Extract the (X, Y) coordinate from the center of the cell holding the provided text.  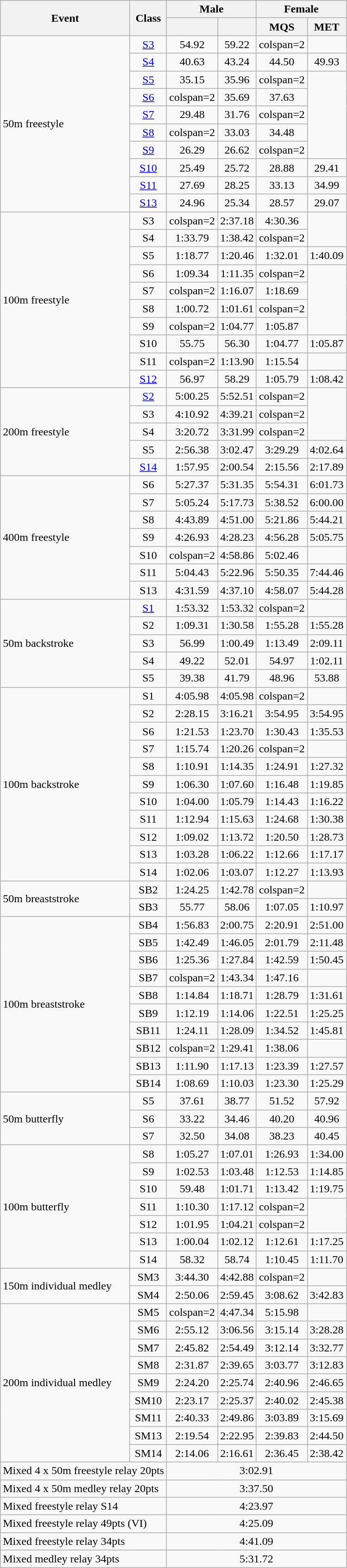
1:10.97 (327, 907)
4:51.00 (237, 520)
28.25 (237, 185)
24.96 (192, 203)
2:20.91 (282, 925)
55.77 (192, 907)
2:28.15 (192, 713)
3:02.91 (257, 1471)
5:02.46 (282, 555)
SM3 (148, 1277)
1:16.07 (237, 291)
1:20.26 (237, 749)
200m freestyle (65, 432)
4:31.59 (192, 590)
1:50.45 (327, 960)
2:39.65 (237, 1365)
33.22 (192, 1119)
2:38.42 (327, 1453)
5:54.31 (282, 484)
1:17.12 (237, 1207)
57.92 (327, 1101)
3:03.89 (282, 1418)
58.32 (192, 1259)
2:59.45 (237, 1295)
2:50.06 (192, 1295)
Male (212, 9)
3:28.28 (327, 1330)
49.93 (327, 62)
5:05.75 (327, 538)
5:44.28 (327, 590)
31.76 (237, 115)
1:25.25 (327, 1013)
1:18.69 (282, 291)
Mixed freestyle relay S14 (83, 1506)
58.29 (237, 379)
1:42.78 (237, 890)
Mixed 4 x 50m medley relay 20pts (83, 1488)
1:07.60 (237, 784)
SB8 (148, 995)
5:22.96 (237, 573)
1:15.74 (192, 749)
1:23.39 (282, 1066)
3:08.62 (282, 1295)
SB6 (148, 960)
1:18.71 (237, 995)
3:37.50 (257, 1488)
2:01.79 (282, 942)
1:22.51 (282, 1013)
4:26.93 (192, 538)
SB3 (148, 907)
SM13 (148, 1436)
1:08.69 (192, 1084)
5:04.43 (192, 573)
35.15 (192, 80)
Mixed freestyle relay 34pts (83, 1541)
34.48 (282, 132)
1:17.17 (327, 855)
1:06.22 (237, 855)
5:52.51 (237, 397)
5:44.21 (327, 520)
100m breaststroke (65, 1004)
1:30.58 (237, 626)
59.48 (192, 1189)
4:58.86 (237, 555)
1:24.68 (282, 819)
1:07.01 (237, 1154)
2:14.06 (192, 1453)
56.30 (237, 344)
4:23.97 (257, 1506)
5:15.98 (282, 1312)
2:36.45 (282, 1453)
3:15.14 (282, 1330)
29.41 (327, 167)
1:09.34 (192, 273)
SB11 (148, 1030)
26.29 (192, 150)
1:04.21 (237, 1224)
1:02.11 (327, 661)
50m backstroke (65, 643)
SM11 (148, 1418)
SB5 (148, 942)
1:12.94 (192, 819)
3:02.47 (237, 449)
1:13.90 (237, 361)
SM7 (148, 1348)
1:13.49 (282, 643)
1:02.53 (192, 1171)
SM10 (148, 1401)
34.46 (237, 1119)
1:45.81 (327, 1030)
59.22 (237, 44)
1:27.32 (327, 766)
1:38.42 (237, 238)
2:40.02 (282, 1401)
1:16.22 (327, 802)
4:39.21 (237, 414)
55.75 (192, 344)
2:00.75 (237, 925)
1:12.61 (282, 1242)
1:11.35 (237, 273)
100m freestyle (65, 300)
2:46.65 (327, 1383)
SB4 (148, 925)
27.69 (192, 185)
1:16.48 (282, 784)
3:42.83 (327, 1295)
25.49 (192, 167)
1:47.16 (282, 978)
Mixed freestyle relay 49pts (VI) (83, 1524)
150m individual medley (65, 1286)
5:31.35 (237, 484)
2:24.20 (192, 1383)
SB7 (148, 978)
1:09.02 (192, 837)
54.92 (192, 44)
1:40.09 (327, 256)
1:19.85 (327, 784)
1:10.30 (192, 1207)
1:01.71 (237, 1189)
49.22 (192, 661)
3:12.83 (327, 1365)
58.06 (237, 907)
25.34 (237, 203)
1:29.41 (237, 1048)
1:56.83 (192, 925)
SM9 (148, 1383)
2:17.89 (327, 467)
56.99 (192, 643)
1:14.06 (237, 1013)
1:30.43 (282, 731)
1:21.53 (192, 731)
4:58.07 (282, 590)
44.50 (282, 62)
1:34.00 (327, 1154)
1:42.59 (282, 960)
SB9 (148, 1013)
1:24.91 (282, 766)
50m freestyle (65, 124)
2:54.49 (237, 1348)
40.96 (327, 1119)
MQS (282, 27)
50m breaststroke (65, 899)
3:06.56 (237, 1330)
40.20 (282, 1119)
1:14.35 (237, 766)
2:39.83 (282, 1436)
1:01.61 (237, 309)
6:00.00 (327, 502)
2:23.17 (192, 1401)
1:03.48 (237, 1171)
28.88 (282, 167)
SB13 (148, 1066)
SB2 (148, 890)
51.52 (282, 1101)
1:01.95 (192, 1224)
100m backstroke (65, 784)
2:31.87 (192, 1365)
Mixed medley relay 34pts (83, 1559)
1:27.57 (327, 1066)
37.63 (282, 97)
1:25.29 (327, 1084)
1:42.49 (192, 942)
2:11.48 (327, 942)
Class (148, 18)
5:21.86 (282, 520)
1:33.79 (192, 238)
25.72 (237, 167)
4:47.34 (237, 1312)
3:15.69 (327, 1418)
SB12 (148, 1048)
1:05.27 (192, 1154)
5:00.25 (192, 397)
58.74 (237, 1259)
5:17.73 (237, 502)
1:57.95 (192, 467)
56.97 (192, 379)
5:50.35 (282, 573)
1:12.19 (192, 1013)
48.96 (282, 678)
52.01 (237, 661)
1:30.38 (327, 819)
1:25.36 (192, 960)
6:01.73 (327, 484)
1:28.09 (237, 1030)
1:08.42 (327, 379)
40.63 (192, 62)
38.77 (237, 1101)
1:11.70 (327, 1259)
1:00.04 (192, 1242)
3:16.21 (237, 713)
3:32.77 (327, 1348)
2:37.18 (237, 221)
5:31.72 (257, 1559)
40.45 (327, 1136)
1:32.01 (282, 256)
200m individual medley (65, 1382)
1:00.49 (237, 643)
1:23.70 (237, 731)
4:43.89 (192, 520)
2:51.00 (327, 925)
2:25.74 (237, 1383)
2:16.61 (237, 1453)
1:12.53 (282, 1171)
1:04.00 (192, 802)
1:19.75 (327, 1189)
1:00.72 (192, 309)
SM8 (148, 1365)
3:12.14 (282, 1348)
41.79 (237, 678)
34.08 (237, 1136)
1:17.25 (327, 1242)
2:00.54 (237, 467)
28.57 (282, 203)
4:56.28 (282, 538)
1:17.13 (237, 1066)
1:14.84 (192, 995)
3:20.72 (192, 432)
1:20.50 (282, 837)
1:20.46 (237, 256)
Female (301, 9)
1:18.77 (192, 256)
5:38.52 (282, 502)
1:03.07 (237, 872)
SM6 (148, 1330)
2:40.96 (282, 1383)
2:45.82 (192, 1348)
53.88 (327, 678)
SM14 (148, 1453)
4:37.10 (237, 590)
MET (327, 27)
2:09.11 (327, 643)
1:46.05 (237, 942)
3:31.99 (237, 432)
26.62 (237, 150)
1:34.52 (282, 1030)
4:41.09 (257, 1541)
2:44.50 (327, 1436)
38.23 (282, 1136)
3:29.29 (282, 449)
1:23.30 (282, 1084)
4:25.09 (257, 1524)
1:26.93 (282, 1154)
1:43.34 (237, 978)
100m butterfly (65, 1207)
29.48 (192, 115)
1:38.06 (282, 1048)
1:12.66 (282, 855)
2:55.12 (192, 1330)
32.50 (192, 1136)
1:09.31 (192, 626)
1:15.54 (282, 361)
1:24.11 (192, 1030)
1:02.12 (237, 1242)
1:24.25 (192, 890)
1:12.27 (282, 872)
1:11.90 (192, 1066)
5:05.24 (192, 502)
4:10.92 (192, 414)
Event (65, 18)
1:14.43 (282, 802)
SM4 (148, 1295)
1:10.91 (192, 766)
1:02.06 (192, 872)
37.61 (192, 1101)
35.96 (237, 80)
400m freestyle (65, 537)
43.24 (237, 62)
1:27.84 (237, 960)
3:03.77 (282, 1365)
1:03.28 (192, 855)
1:07.05 (282, 907)
1:13.42 (282, 1189)
7:44.46 (327, 573)
1:10.03 (237, 1084)
2:40.33 (192, 1418)
2:56.38 (192, 449)
1:28.79 (282, 995)
4:02.64 (327, 449)
1:10.45 (282, 1259)
34.99 (327, 185)
1:13.72 (237, 837)
2:22.95 (237, 1436)
33.13 (282, 185)
4:30.36 (282, 221)
1:06.30 (192, 784)
50m butterfly (65, 1119)
1:31.61 (327, 995)
1:14.85 (327, 1171)
1:13.93 (327, 872)
SM5 (148, 1312)
1:15.63 (237, 819)
3:44.30 (192, 1277)
SB14 (148, 1084)
2:45.38 (327, 1401)
4:42.88 (237, 1277)
4:28.23 (237, 538)
2:19.54 (192, 1436)
35.69 (237, 97)
1:28.73 (327, 837)
29.07 (327, 203)
2:25.37 (237, 1401)
2:49.86 (237, 1418)
39.38 (192, 678)
54.97 (282, 661)
Mixed 4 x 50m freestyle relay 20pts (83, 1471)
33.03 (237, 132)
2:15.56 (282, 467)
5:27.37 (192, 484)
1:35.53 (327, 731)
